Scan for the cell matching the given text and deliver its (X, Y) coordinate at center. 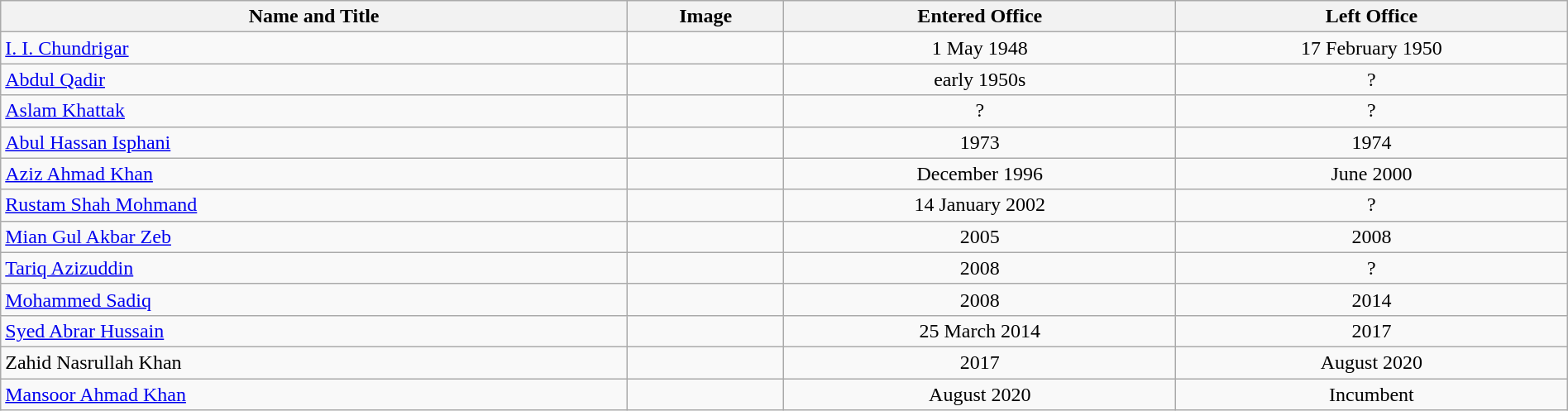
25 March 2014 (980, 331)
Image (706, 17)
17 February 1950 (1372, 48)
Rustam Shah Mohmand (314, 205)
June 2000 (1372, 174)
I. I. Chundrigar (314, 48)
Mansoor Ahmad Khan (314, 394)
December 1996 (980, 174)
Abdul Qadir (314, 79)
Syed Abrar Hussain (314, 331)
Aslam Khattak (314, 111)
Aziz Ahmad Khan (314, 174)
Tariq Azizuddin (314, 268)
1973 (980, 142)
2014 (1372, 299)
Incumbent (1372, 394)
1974 (1372, 142)
Entered Office (980, 17)
Name and Title (314, 17)
14 January 2002 (980, 205)
Abul Hassan Isphani (314, 142)
1 May 1948 (980, 48)
Mian Gul Akbar Zeb (314, 237)
Left Office (1372, 17)
Zahid Nasrullah Khan (314, 362)
Mohammed Sadiq (314, 299)
2005 (980, 237)
early 1950s (980, 79)
